Search for the cell housing the specified text and yield its (X, Y) center coordinate. 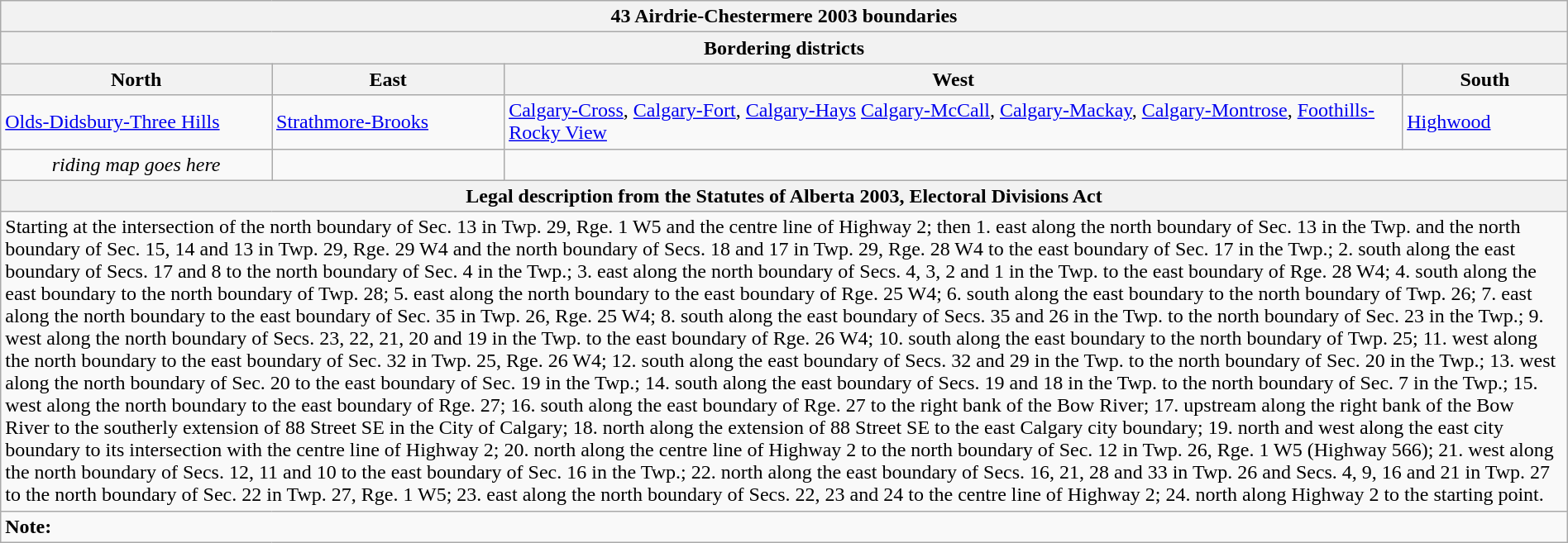
Bordering districts (784, 48)
Note: (784, 526)
riding map goes here (136, 164)
East (389, 79)
North (136, 79)
Strathmore-Brooks (389, 122)
Highwood (1485, 122)
Calgary-Cross, Calgary-Fort, Calgary-Hays Calgary-McCall, Calgary-Mackay, Calgary-Montrose, Foothills-Rocky View (954, 122)
43 Airdrie-Chestermere 2003 boundaries (784, 17)
South (1485, 79)
Legal description from the Statutes of Alberta 2003, Electoral Divisions Act (784, 196)
West (954, 79)
Olds-Didsbury-Three Hills (136, 122)
